Extract the (X, Y) coordinate from the center of the cell holding the provided text.  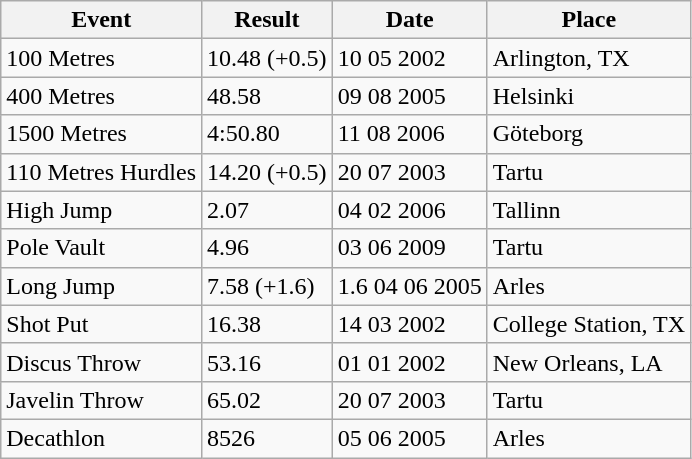
14 03 2002 (410, 324)
4:50.80 (268, 134)
Date (410, 20)
09 08 2005 (410, 96)
High Jump (102, 210)
Decathlon (102, 438)
Event (102, 20)
110 Metres Hurdles (102, 172)
New Orleans, LA (588, 362)
7.58 (+1.6) (268, 286)
Pole Vault (102, 248)
100 Metres (102, 58)
1500 Metres (102, 134)
Shot Put (102, 324)
14.20 (+0.5) (268, 172)
Discus Throw (102, 362)
4.96 (268, 248)
Place (588, 20)
1.6 04 06 2005 (410, 286)
10 05 2002 (410, 58)
01 01 2002 (410, 362)
11 08 2006 (410, 134)
05 06 2005 (410, 438)
Result (268, 20)
03 06 2009 (410, 248)
Long Jump (102, 286)
Arlington, TX (588, 58)
8526 (268, 438)
65.02 (268, 400)
Göteborg (588, 134)
Tallinn (588, 210)
53.16 (268, 362)
48.58 (268, 96)
10.48 (+0.5) (268, 58)
04 02 2006 (410, 210)
College Station, TX (588, 324)
400 Metres (102, 96)
2.07 (268, 210)
Helsinki (588, 96)
16.38 (268, 324)
Javelin Throw (102, 400)
